Return the (X, Y) coordinate for the center point of the cell that contains the specified text.  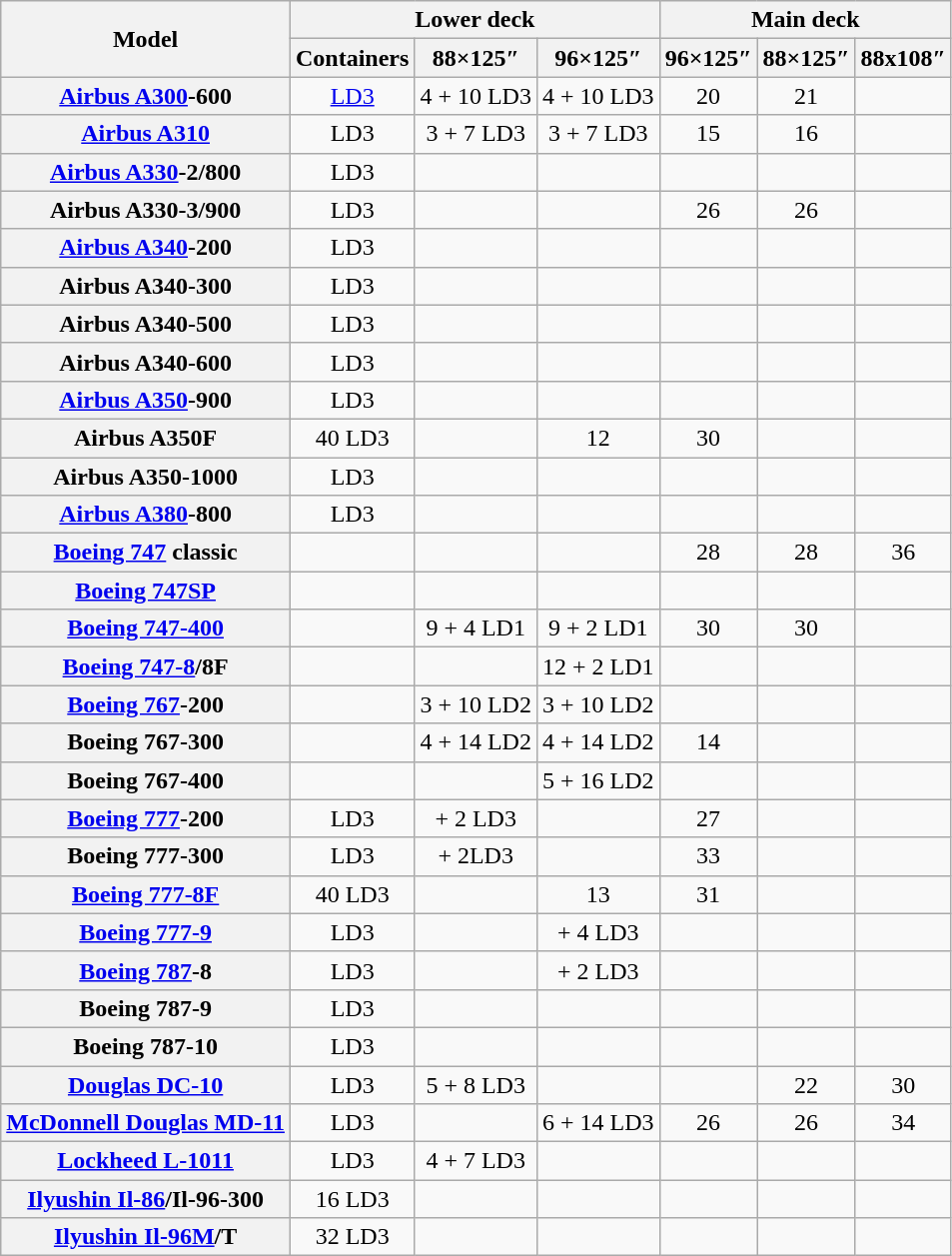
31 (708, 894)
+ 2LD3 (476, 856)
Boeing 747SP (146, 591)
Airbus A380-800 (146, 515)
15 (708, 134)
Ilyushin Il-96M/T (146, 1237)
Airbus A340-500 (146, 324)
Douglas DC-10 (146, 1084)
36 (903, 553)
Boeing 777-300 (146, 856)
27 (708, 818)
Airbus A340-300 (146, 286)
16 (806, 134)
5 + 16 LD2 (597, 780)
Boeing 747 classic (146, 553)
Airbus A310 (146, 134)
9 + 4 LD1 (476, 628)
Airbus A350-1000 (146, 477)
88x108″ (903, 58)
14 (708, 742)
21 (806, 96)
Boeing 787-8 (146, 970)
Boeing 747-8/8F (146, 666)
Containers (352, 58)
Boeing 747-400 (146, 628)
9 + 2 LD1 (597, 628)
Boeing 767-300 (146, 742)
Boeing 777-8F (146, 894)
Lower deck (475, 20)
5 + 8 LD3 (476, 1084)
Airbus A300-600 (146, 96)
Ilyushin Il-86/Il-96-300 (146, 1199)
Model (146, 39)
Lockheed L-1011 (146, 1161)
McDonnell Douglas MD-11 (146, 1123)
32 LD3 (352, 1237)
Boeing 777-200 (146, 818)
Airbus A340-600 (146, 362)
34 (903, 1123)
Boeing 787-10 (146, 1046)
16 LD3 (352, 1199)
Boeing 777-9 (146, 932)
Boeing 767-200 (146, 704)
13 (597, 894)
+ 4 LD3 (597, 932)
22 (806, 1084)
Airbus A330-3/900 (146, 210)
12 + 2 LD1 (597, 666)
Boeing 787-9 (146, 1008)
Airbus A350F (146, 438)
Main deck (805, 20)
Boeing 767-400 (146, 780)
6 + 14 LD3 (597, 1123)
33 (708, 856)
Airbus A350-900 (146, 400)
12 (597, 438)
Airbus A330-2/800 (146, 172)
Airbus A340-200 (146, 248)
4 + 7 LD3 (476, 1161)
20 (708, 96)
